Extract the (x, y) coordinate from the center of the cell holding the provided text.  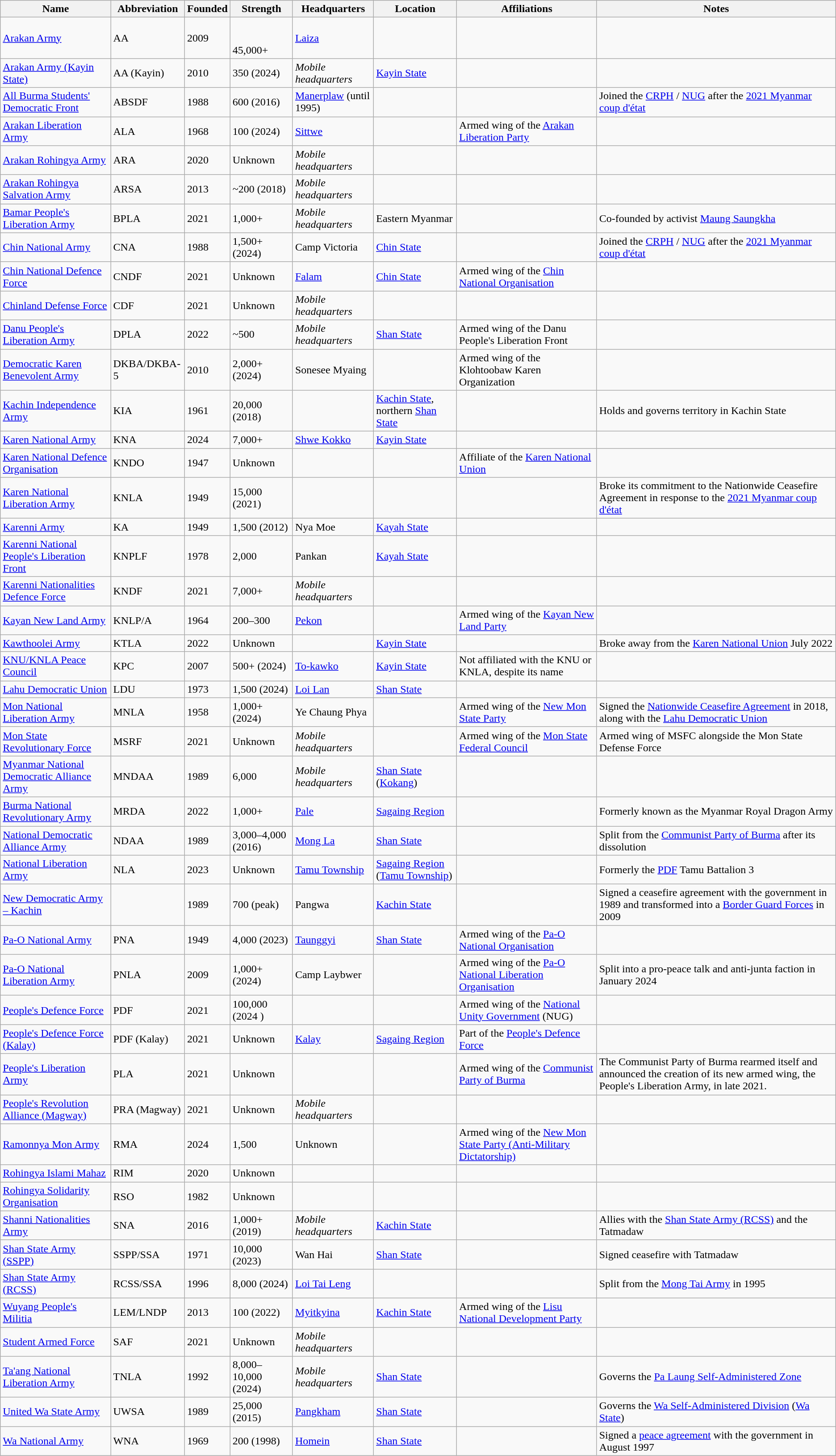
700 (peak) (261, 905)
TNLA (148, 1377)
PNA (148, 940)
LDU (148, 689)
Split into a pro-peace talk and anti-junta faction in January 2024 (716, 975)
Kawthoolei Army (55, 643)
2,000+ (2024) (261, 370)
Armed wing of the Pa-O National Liberation Organisation (527, 975)
ARA (148, 160)
1,500 (261, 1144)
500+ (2024) (261, 666)
WNA (148, 1441)
1947 (208, 463)
Pangkham (333, 1412)
20,000 (2018) (261, 411)
1964 (208, 620)
MSRF (148, 741)
Arakan Army (55, 38)
Tamu Township (333, 870)
Chin National Army (55, 247)
600 (2016) (261, 102)
All Burma Students' Democratic Front (55, 102)
Pankan (333, 556)
Kachin Independence Army (55, 411)
Signed a peace agreement with the government in August 1997 (716, 1441)
Armed wing of the Arakan Liberation Party (527, 131)
Sagaing Region (Tamu Township) (415, 870)
10,000 (2023) (261, 1254)
Armed wing of the Danu People's Liberation Front (527, 334)
PDF (148, 1010)
~500 (261, 334)
Allies with the Shan State Army (RCSS) and the Tatmadaw (716, 1226)
KNPLF (148, 556)
Manerplaw (until 1995) (333, 102)
Location (415, 9)
SNA (148, 1226)
1978 (208, 556)
Wuyang People's Militia (55, 1312)
RSO (148, 1196)
Loi Lan (333, 689)
Karenni National People's Liberation Front (55, 556)
PLA (148, 1074)
Mon State Revolutionary Force (55, 741)
Nya Moe (333, 527)
Camp Victoria (333, 247)
Holds and governs territory in Kachin State (716, 411)
UWSA (148, 1412)
Co-founded by activist Maung Saungkha (716, 218)
DKBA/DKBA-5 (148, 370)
ALA (148, 131)
Karenni Nationalities Defence Force (55, 591)
Part of the People's Defence Force (527, 1039)
Falam (333, 276)
Sittwe (333, 131)
People's Defence Force (55, 1010)
CNDF (148, 276)
NLA (148, 870)
Ta'ang National Liberation Army (55, 1377)
1,500+ (2024) (261, 247)
AA (148, 38)
Karen National Defence Organisation (55, 463)
Lahu Democratic Union (55, 689)
8,000–10,000 (2024) (261, 1377)
Signed a ceasefire agreement with the government in 1989 and transformed into a Border Guard Forces in 2009 (716, 905)
The Communist Party of Burma rearmed itself and announced the creation of its new armed wing, the People's Liberation Army, in late 2021. (716, 1074)
Wan Hai (333, 1254)
CDF (148, 305)
KNLP/A (148, 620)
DPLA (148, 334)
1971 (208, 1254)
Student Armed Force (55, 1342)
2023 (208, 870)
Mon National Liberation Army (55, 712)
Kayan New Land Army (55, 620)
1,500 (2024) (261, 689)
Not affiliated with the KNU or KNLA, despite its name (527, 666)
Camp Laybwer (333, 975)
1982 (208, 1196)
RIM (148, 1173)
Broke away from the Karen National Union July 2022 (716, 643)
Abbreviation (148, 9)
SAF (148, 1342)
MNDAA (148, 776)
Rohingya Solidarity Organisation (55, 1196)
Kalay (333, 1039)
PNLA (148, 975)
Governs the Wa Self-Administered Division (Wa State) (716, 1412)
Chinland Defense Force (55, 305)
Armed wing of the Mon State Federal Council (527, 741)
Signed ceasefire with Tatmadaw (716, 1254)
Pale (333, 811)
Arakan Liberation Army (55, 131)
People's Defence Force (Kalay) (55, 1039)
Taunggyi (333, 940)
2016 (208, 1226)
Karenni Army (55, 527)
United Wa State Army (55, 1412)
PRA (Magway) (148, 1109)
1958 (208, 712)
Armed wing of the Chin National Organisation (527, 276)
RCSS/SSA (148, 1284)
Split from the Communist Party of Burma after its dissolution (716, 841)
NDAA (148, 841)
Armed wing of the New Mon State Party (Anti-Military Dictatorship) (527, 1144)
ARSA (148, 189)
Governs the Pa Laung Self-Administered Zone (716, 1377)
Democratic Karen Benevolent Army (55, 370)
Myitkyina (333, 1312)
KA (148, 527)
Shan State Army (SSPP) (55, 1254)
KNU/KNLA Peace Council (55, 666)
Bamar People's Liberation Army (55, 218)
KPC (148, 666)
Armed wing of MSFC alongside the Mon State Defense Force (716, 741)
Danu People's Liberation Army (55, 334)
KNDO (148, 463)
Armed wing of the Pa-O National Organisation (527, 940)
Kachin State, northern Shan State (415, 411)
Karen National Army (55, 440)
1992 (208, 1377)
100 (2024) (261, 131)
Arakan Rohingya Salvation Army (55, 189)
Wa National Army (55, 1441)
BPLA (148, 218)
National Democratic Alliance Army (55, 841)
People's Revolution Alliance (Magway) (55, 1109)
45,000+ (261, 38)
Headquarters (333, 9)
KNA (148, 440)
1968 (208, 131)
Laiza (333, 38)
New Democratic Army – Kachin (55, 905)
Sonesee Myaing (333, 370)
ABSDF (148, 102)
3,000–4,000 (2016) (261, 841)
KTLA (148, 643)
Founded (208, 9)
Karen National Liberation Army (55, 498)
Armed wing of the Lisu National Development Party (527, 1312)
350 (2024) (261, 73)
Pangwa (333, 905)
~200 (2018) (261, 189)
Ye Chaung Phya (333, 712)
Armed wing of the Kayan New Land Party (527, 620)
Signed the Nationwide Ceasefire Agreement in 2018, along with the Lahu Democratic Union (716, 712)
People's Liberation Army (55, 1074)
25,000 (2015) (261, 1412)
1996 (208, 1284)
Mong La (333, 841)
Pekon (333, 620)
1973 (208, 689)
Shanni Nationalities Army (55, 1226)
Formerly known as the Myanmar Royal Dragon Army (716, 811)
CNA (148, 247)
4,000 (2023) (261, 940)
Formerly the PDF Tamu Battalion 3 (716, 870)
Split from the Mong Tai Army in 1995 (716, 1284)
6,000 (261, 776)
200–300 (261, 620)
KIA (148, 411)
Pa-O National Army (55, 940)
Burma National Revolutionary Army (55, 811)
Strength (261, 9)
Loi Tai Leng (333, 1284)
Rohingya Islami Mahaz (55, 1173)
Armed wing of the New Mon State Party (527, 712)
KNLA (148, 498)
Name (55, 9)
Shwe Kokko (333, 440)
Armed wing of the Communist Party of Burma (527, 1074)
Arakan Army (Kayin State) (55, 73)
To-kawko (333, 666)
Armed wing of the National Unity Government (NUG) (527, 1010)
Myanmar National Democratic Alliance Army (55, 776)
MNLA (148, 712)
2,000 (261, 556)
Affiliate of the Karen National Union (527, 463)
Shan State Army (RCSS) (55, 1284)
2007 (208, 666)
Ramonnya Mon Army (55, 1144)
SSPP/SSA (148, 1254)
8,000 (2024) (261, 1284)
MRDA (148, 811)
15,000 (2021) (261, 498)
1,500 (2012) (261, 527)
PDF (Kalay) (148, 1039)
1,000+ (2019) (261, 1226)
Shan State (Kokang) (415, 776)
LEM/LNDP (148, 1312)
1969 (208, 1441)
Notes (716, 9)
100 (2022) (261, 1312)
Pa-O National Liberation Army (55, 975)
KNDF (148, 591)
AA (Kayin) (148, 73)
100,000 (2024 ) (261, 1010)
Arakan Rohingya Army (55, 160)
Chin National Defence Force (55, 276)
Armed wing of the Klohtoobaw Karen Organization (527, 370)
Broke its commitment to the Nationwide Ceasefire Agreement in response to the 2021 Myanmar coup d'état (716, 498)
RMA (148, 1144)
Affiliations (527, 9)
200 (1998) (261, 1441)
Eastern Myanmar (415, 218)
Homein (333, 1441)
1961 (208, 411)
National Liberation Army (55, 870)
